Provide the [x, y] coordinate of the cell's center where the given text is located.  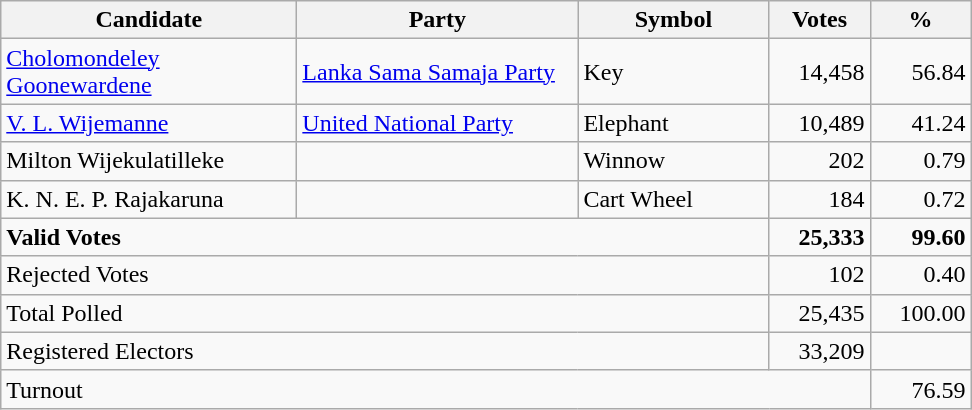
Lanka Sama Samaja Party [438, 72]
Party [438, 20]
Turnout [436, 389]
K. N. E. P. Rajakaruna [149, 199]
Milton Wijekulatilleke [149, 161]
Cart Wheel [674, 199]
25,435 [820, 313]
Elephant [674, 123]
Key [674, 72]
United National Party [438, 123]
0.40 [920, 275]
202 [820, 161]
0.79 [920, 161]
% [920, 20]
100.00 [920, 313]
Rejected Votes [385, 275]
56.84 [920, 72]
Registered Electors [385, 351]
184 [820, 199]
Symbol [674, 20]
102 [820, 275]
Votes [820, 20]
0.72 [920, 199]
76.59 [920, 389]
10,489 [820, 123]
V. L. Wijemanne [149, 123]
25,333 [820, 237]
Candidate [149, 20]
Winnow [674, 161]
Valid Votes [385, 237]
41.24 [920, 123]
33,209 [820, 351]
Total Polled [385, 313]
14,458 [820, 72]
99.60 [920, 237]
Cholomondeley Goonewardene [149, 72]
